Capture the cell that displays the provided text and extract its (x, y) central coordinate. 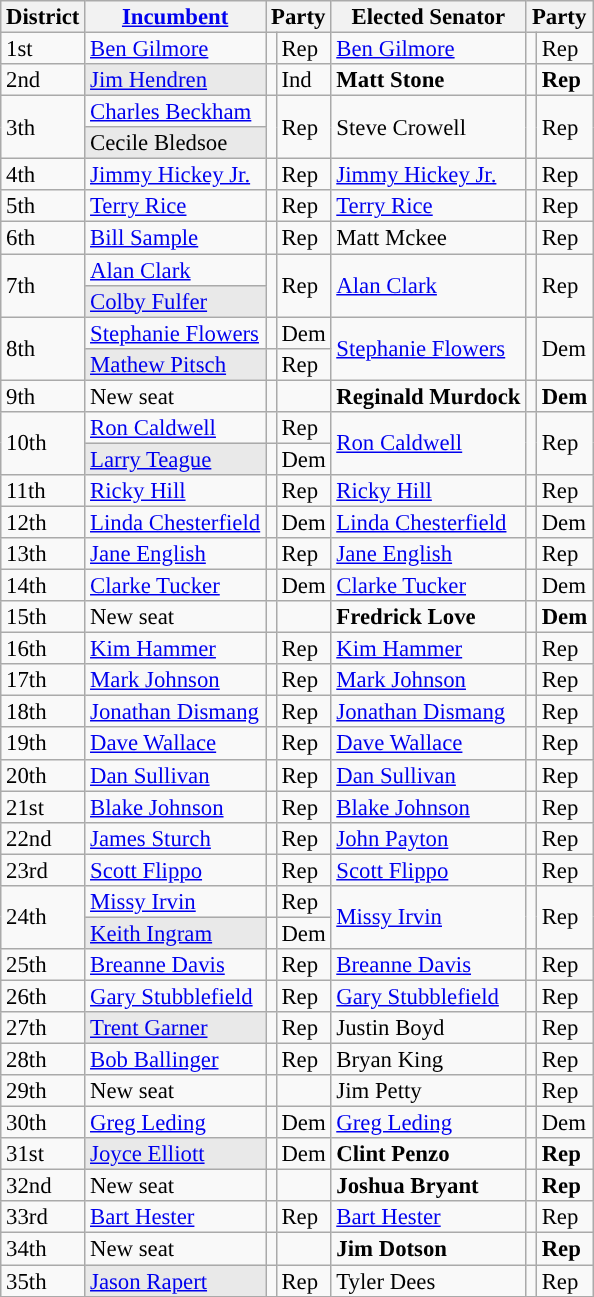
John Payton (428, 838)
Reginald Murdock (428, 396)
29th (43, 1091)
Charles Beckham (176, 112)
1st (43, 49)
23rd (43, 870)
3th (43, 128)
14th (43, 586)
Cecile Bledsoe (176, 143)
Jason Rapert (176, 1281)
11th (43, 491)
Elected Senator (428, 17)
35th (43, 1281)
9th (43, 396)
Colby Fulfer (176, 301)
Joshua Bryant (428, 1186)
Matt Stone (428, 80)
Clint Penzo (428, 1154)
James Sturch (176, 838)
Bryan King (428, 1060)
17th (43, 680)
33rd (43, 1218)
Larry Teague (176, 459)
19th (43, 744)
Ind (304, 80)
Joyce Elliott (176, 1154)
Mathew Pitsch (176, 364)
34th (43, 1249)
22nd (43, 838)
16th (43, 649)
15th (43, 617)
Keith Ingram (176, 933)
13th (43, 554)
Steve Crowell (428, 128)
Jim Dotson (428, 1249)
32nd (43, 1186)
Justin Boyd (428, 1028)
18th (43, 712)
20th (43, 775)
8th (43, 348)
27th (43, 1028)
12th (43, 522)
5th (43, 206)
Bob Ballinger (176, 1060)
6th (43, 238)
2nd (43, 80)
28th (43, 1060)
4th (43, 175)
25th (43, 965)
Trent Garner (176, 1028)
Jim Petty (428, 1091)
24th (43, 918)
10th (43, 444)
Bill Sample (176, 238)
Tyler Dees (428, 1281)
7th (43, 286)
Matt Mckee (428, 238)
30th (43, 1123)
21st (43, 807)
Incumbent (176, 17)
Fredrick Love (428, 617)
Jim Hendren (176, 80)
31st (43, 1154)
26th (43, 996)
District (43, 17)
